Locate the cell with the specified text and output its [X, Y] center coordinate. 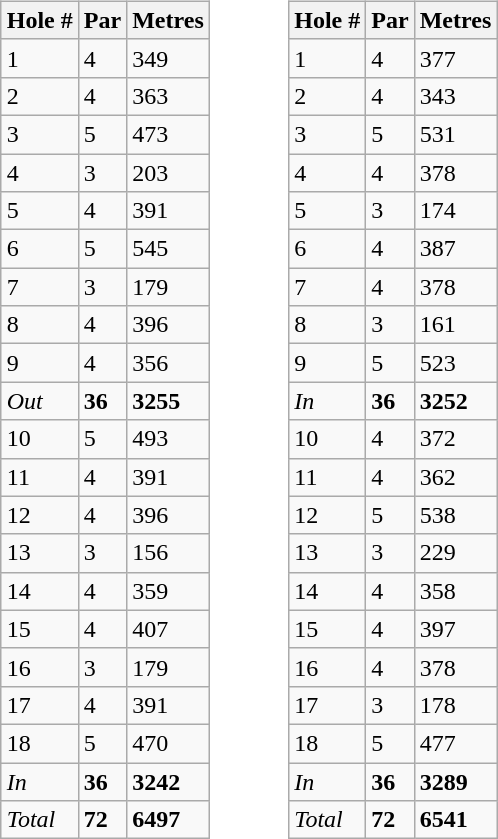
523 [456, 363]
477 [456, 743]
356 [168, 363]
6541 [456, 820]
359 [168, 591]
363 [168, 96]
407 [168, 629]
3289 [456, 781]
161 [456, 325]
3242 [168, 781]
174 [456, 211]
343 [456, 96]
3252 [456, 401]
372 [456, 439]
387 [456, 249]
6497 [168, 820]
538 [456, 515]
545 [168, 249]
377 [456, 58]
229 [456, 553]
178 [456, 705]
349 [168, 58]
397 [456, 629]
Out [40, 401]
358 [456, 591]
156 [168, 553]
3255 [168, 401]
473 [168, 134]
470 [168, 743]
531 [456, 134]
493 [168, 439]
362 [456, 477]
203 [168, 173]
